Pinpoint the cell where the given text exists, returning its [x, y] midpoint coordinate. 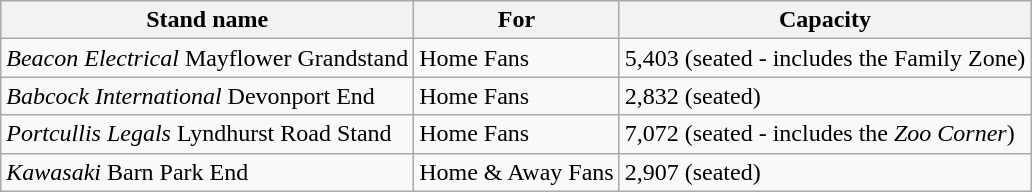
5,403 (seated - includes the Family Zone) [825, 58]
2,832 (seated) [825, 96]
Kawasaki Barn Park End [208, 172]
Home & Away Fans [517, 172]
Capacity [825, 20]
Babcock International Devonport End [208, 96]
Portcullis Legals Lyndhurst Road Stand [208, 134]
Beacon Electrical Mayflower Grandstand [208, 58]
For [517, 20]
7,072 (seated - includes the Zoo Corner) [825, 134]
Stand name [208, 20]
2,907 (seated) [825, 172]
